Return [X, Y] of the center of cell containing provided text 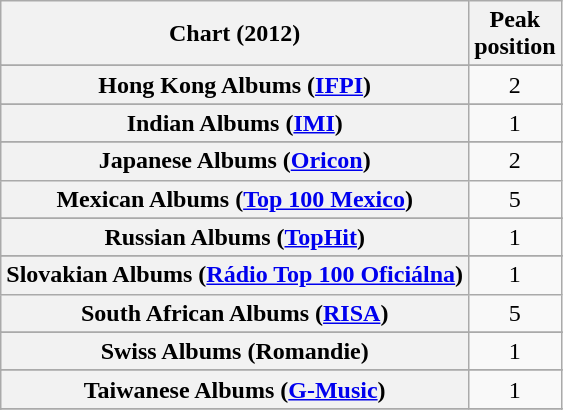
Mexican Albums (Top 100 Mexico) [235, 199]
Taiwanese Albums (G-Music) [235, 389]
Chart (2012) [235, 34]
Hong Kong Albums (IFPI) [235, 85]
Japanese Albums (Oricon) [235, 161]
Indian Albums (IMI) [235, 123]
Peakposition [515, 34]
South African Albums (RISA) [235, 313]
Swiss Albums (Romandie) [235, 351]
Russian Albums (TopHit) [235, 237]
Slovakian Albums (Rádio Top 100 Oficiálna) [235, 275]
